Pinpoint the cell where the given text exists, returning its (x, y) midpoint coordinate. 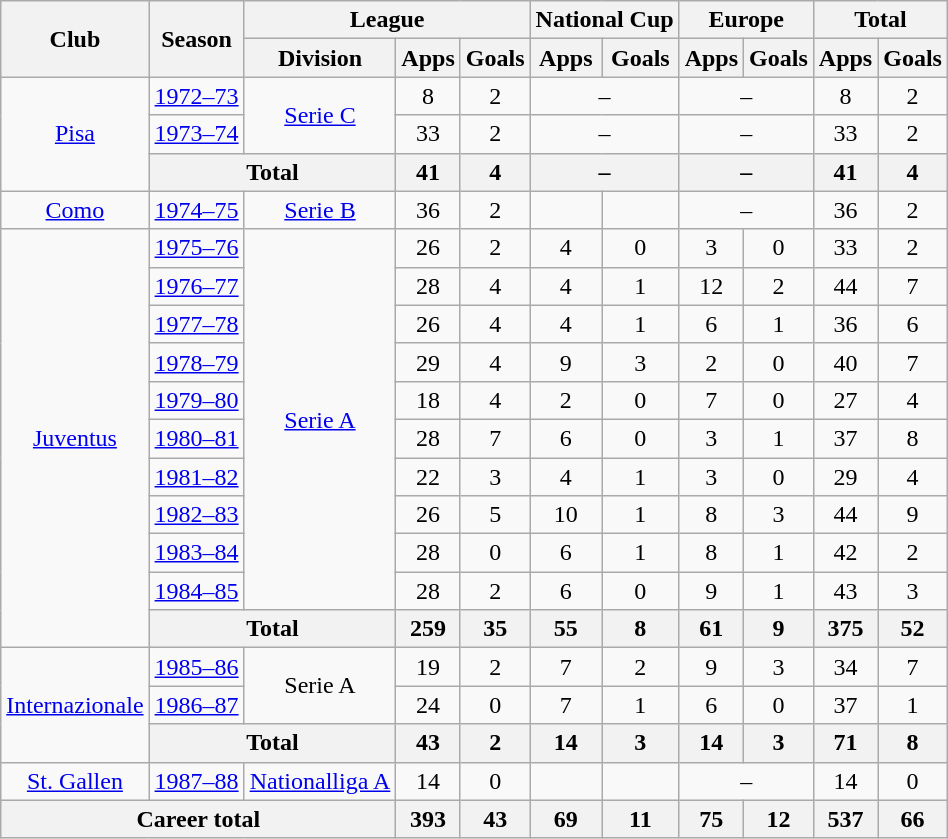
League (387, 20)
1974–75 (196, 210)
393 (428, 819)
1983–84 (196, 553)
61 (711, 629)
1976–77 (196, 286)
Internazionale (75, 705)
40 (845, 362)
34 (845, 667)
1987–88 (196, 781)
Division (320, 58)
5 (495, 515)
1978–79 (196, 362)
259 (428, 629)
537 (845, 819)
1982–83 (196, 515)
Como (75, 210)
75 (711, 819)
Serie B (320, 210)
22 (428, 477)
71 (845, 743)
1975–76 (196, 248)
National Cup (604, 20)
35 (495, 629)
1973–74 (196, 134)
19 (428, 667)
1980–81 (196, 438)
1984–85 (196, 591)
11 (641, 819)
Serie C (320, 115)
Career total (198, 819)
66 (913, 819)
24 (428, 705)
Nationalliga A (320, 781)
Season (196, 39)
Club (75, 39)
1979–80 (196, 400)
Pisa (75, 134)
52 (913, 629)
69 (566, 819)
1972–73 (196, 96)
18 (428, 400)
27 (845, 400)
10 (566, 515)
1977–78 (196, 324)
55 (566, 629)
Juventus (75, 438)
375 (845, 629)
Europe (746, 20)
St. Gallen (75, 781)
42 (845, 553)
1981–82 (196, 477)
1985–86 (196, 667)
1986–87 (196, 705)
